Output the [x, y] coordinate of the center of the cell containing the given text.  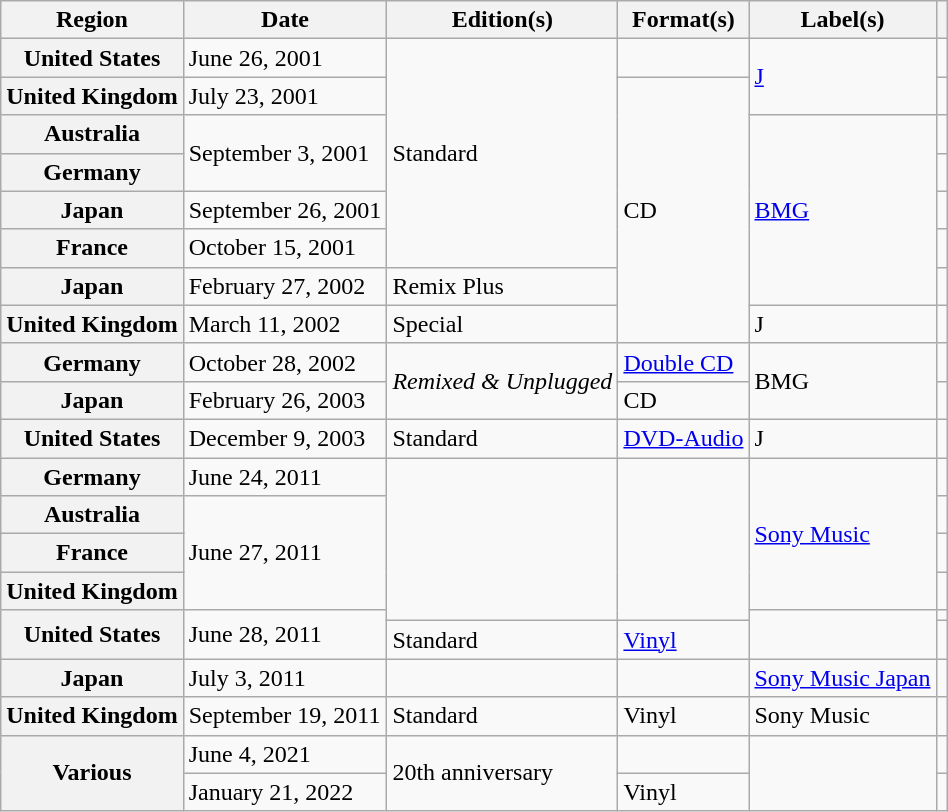
June 24, 2011 [285, 477]
December 9, 2003 [285, 438]
June 4, 2021 [285, 754]
October 28, 2002 [285, 362]
Remixed & Unplugged [502, 381]
Special [502, 324]
September 19, 2011 [285, 716]
June 27, 2011 [285, 553]
October 15, 2001 [285, 248]
September 26, 2001 [285, 210]
Double CD [684, 362]
June 26, 2001 [285, 58]
June 28, 2011 [285, 634]
Remix Plus [502, 286]
Sony Music Japan [842, 678]
March 11, 2002 [285, 324]
February 26, 2003 [285, 400]
July 23, 2001 [285, 96]
July 3, 2011 [285, 678]
Date [285, 20]
February 27, 2002 [285, 286]
January 21, 2022 [285, 792]
Various [92, 773]
Label(s) [842, 20]
Region [92, 20]
Format(s) [684, 20]
20th anniversary [502, 773]
Edition(s) [502, 20]
September 3, 2001 [285, 153]
DVD-Audio [684, 438]
